Search for the cell housing the specified text and yield its [x, y] center coordinate. 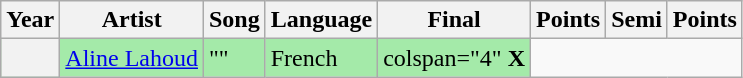
colspan="4" X [454, 58]
Song [234, 20]
"" [234, 58]
Semi [637, 20]
Year [30, 20]
Artist [132, 20]
Aline Lahoud [132, 58]
Final [454, 20]
Language [321, 20]
French [321, 58]
